Extract the [x, y] coordinate from the center of the cell holding the provided text.  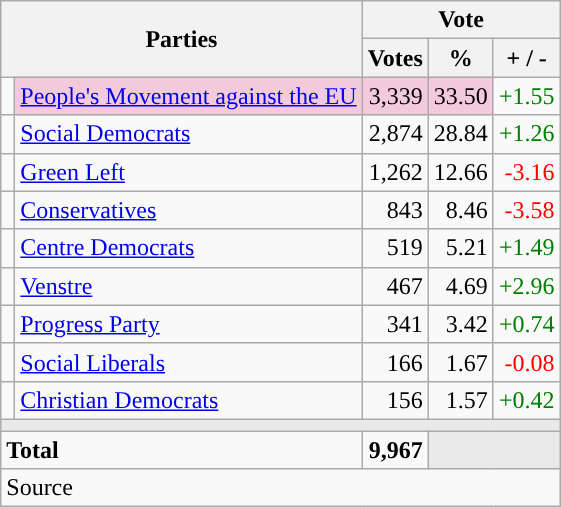
12.66 [460, 172]
Social Democrats [188, 134]
Parties [182, 39]
+0.74 [526, 324]
1,262 [395, 172]
156 [395, 400]
+1.55 [526, 96]
Social Liberals [188, 362]
8.46 [460, 210]
-3.58 [526, 210]
Votes [395, 58]
5.21 [460, 248]
-0.08 [526, 362]
2,874 [395, 134]
Venstre [188, 286]
+ / - [526, 58]
People's Movement against the EU [188, 96]
Christian Democrats [188, 400]
341 [395, 324]
Source [280, 488]
Total [182, 449]
4.69 [460, 286]
+2.96 [526, 286]
Centre Democrats [188, 248]
843 [395, 210]
+0.42 [526, 400]
1.57 [460, 400]
% [460, 58]
Vote [461, 20]
Green Left [188, 172]
467 [395, 286]
3,339 [395, 96]
3.42 [460, 324]
9,967 [395, 449]
+1.49 [526, 248]
-3.16 [526, 172]
33.50 [460, 96]
Conservatives [188, 210]
519 [395, 248]
Progress Party [188, 324]
+1.26 [526, 134]
1.67 [460, 362]
28.84 [460, 134]
166 [395, 362]
